Search for the cell housing the specified text and yield its [X, Y] center coordinate. 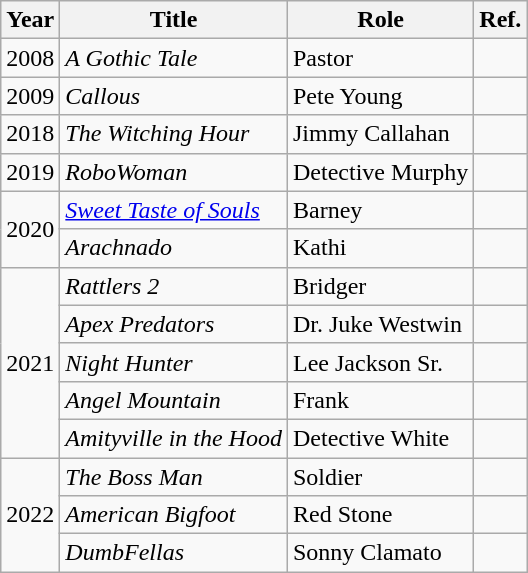
Rattlers 2 [174, 286]
Detective Murphy [380, 172]
2009 [30, 96]
Sweet Taste of Souls [174, 210]
Pete Young [380, 96]
RoboWoman [174, 172]
Apex Predators [174, 324]
Barney [380, 210]
Title [174, 20]
Red Stone [380, 515]
Callous [174, 96]
The Witching Hour [174, 134]
American Bigfoot [174, 515]
A Gothic Tale [174, 58]
Frank [380, 400]
2019 [30, 172]
The Boss Man [174, 477]
Role [380, 20]
2008 [30, 58]
Angel Mountain [174, 400]
Sonny Clamato [380, 553]
Arachnado [174, 248]
Lee Jackson Sr. [380, 362]
2021 [30, 362]
Kathi [380, 248]
Jimmy Callahan [380, 134]
2018 [30, 134]
Night Hunter [174, 362]
Soldier [380, 477]
Detective White [380, 438]
Pastor [380, 58]
2020 [30, 229]
Bridger [380, 286]
2022 [30, 515]
Dr. Juke Westwin [380, 324]
DumbFellas [174, 553]
Year [30, 20]
Ref. [500, 20]
Amityville in the Hood [174, 438]
